Output the (X, Y) coordinate of the center of the cell containing the given text.  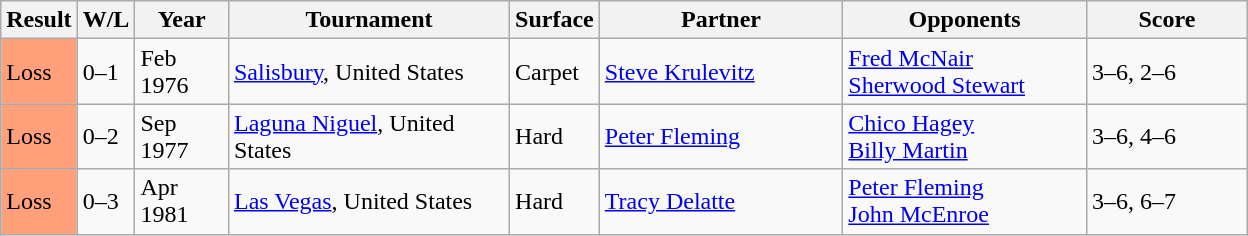
Las Vegas, United States (368, 202)
Sep 1977 (182, 136)
Tracy Delatte (721, 202)
Carpet (555, 72)
0–1 (106, 72)
3–6, 4–6 (1166, 136)
W/L (106, 20)
0–3 (106, 202)
Fred McNair Sherwood Stewart (965, 72)
Surface (555, 20)
Apr 1981 (182, 202)
0–2 (106, 136)
Partner (721, 20)
3–6, 2–6 (1166, 72)
Result (39, 20)
Opponents (965, 20)
Chico Hagey Billy Martin (965, 136)
Steve Krulevitz (721, 72)
Salisbury, United States (368, 72)
Peter Fleming (721, 136)
3–6, 6–7 (1166, 202)
Feb 1976 (182, 72)
Peter Fleming John McEnroe (965, 202)
Laguna Niguel, United States (368, 136)
Year (182, 20)
Score (1166, 20)
Tournament (368, 20)
